Return the (x, y) coordinate for the center point of the cell that contains the specified text.  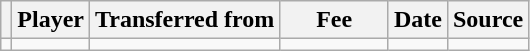
Date (418, 20)
Fee (334, 20)
Source (488, 20)
Transferred from (185, 20)
Player (51, 20)
